Pinpoint the cell where the given text exists, returning its (x, y) midpoint coordinate. 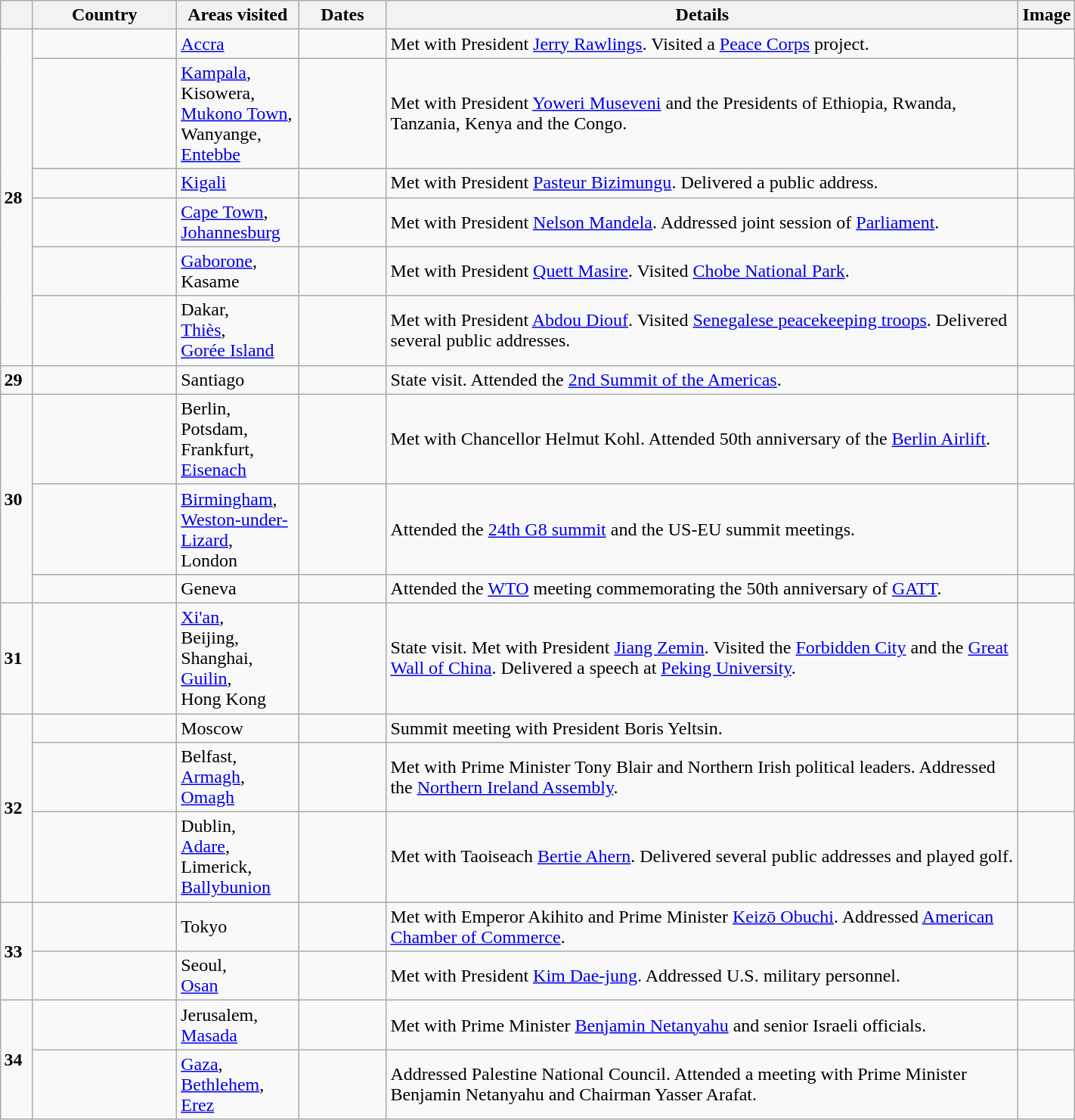
Summit meeting with President Boris Yeltsin. (702, 728)
Image (1046, 15)
Country (104, 15)
Met with President Yoweri Museveni and the Presidents of Ethiopia, Rwanda, Tanzania, Kenya and the Congo. (702, 113)
Xi'an,Beijing,Shanghai,Guilin,Hong Kong (237, 658)
Met with Taoiseach Bertie Ahern. Delivered several public addresses and played golf. (702, 858)
State visit. Attended the 2nd Summit of the Americas. (702, 380)
Gaborone, Kasame (237, 271)
Berlin,Potsdam,Frankfurt,Eisenach (237, 439)
Met with Chancellor Helmut Kohl. Attended 50th anniversary of the Berlin Airlift. (702, 439)
Met with Prime Minister Benjamin Netanyahu and senior Israeli officials. (702, 1025)
State visit. Met with President Jiang Zemin. Visited the Forbidden City and the Great Wall of China. Delivered a speech at Peking University. (702, 658)
Birmingham,Weston-under-Lizard,London (237, 529)
34 (17, 1060)
Moscow (237, 728)
32 (17, 808)
Met with President Pasteur Bizimungu. Delivered a public address. (702, 183)
Dates (342, 15)
29 (17, 380)
Seoul,Osan (237, 976)
31 (17, 658)
Kampala,Kisowera,Mukono Town,Wanyange,Entebbe (237, 113)
Met with President Kim Dae-jung. Addressed U.S. military personnel. (702, 976)
Addressed Palestine National Council. Attended a meeting with Prime Minister Benjamin Netanyahu and Chairman Yasser Arafat. (702, 1084)
Gaza,Bethlehem,Erez (237, 1084)
Dakar,Thiès,Gorée Island (237, 330)
Dublin,Adare,Limerick,Ballybunion (237, 858)
28 (17, 197)
30 (17, 498)
Met with Emperor Akihito and Prime Minister Keizō Obuchi. Addressed American Chamber of Commerce. (702, 927)
Jerusalem,Masada (237, 1025)
Attended the 24th G8 summit and the US-EU summit meetings. (702, 529)
Met with President Quett Masire. Visited Chobe National Park. (702, 271)
Details (702, 15)
Areas visited (237, 15)
Attended the WTO meeting commemorating the 50th anniversary of GATT. (702, 588)
Cape Town,Johannesburg (237, 222)
Met with President Nelson Mandela. Addressed joint session of Parliament. (702, 222)
Met with Prime Minister Tony Blair and Northern Irish political leaders. Addressed the Northern Ireland Assembly. (702, 777)
Accra (237, 44)
Geneva (237, 588)
33 (17, 951)
Santiago (237, 380)
Met with President Abdou Diouf. Visited Senegalese peacekeeping troops. Delivered several public addresses. (702, 330)
Belfast,Armagh, Omagh (237, 777)
Kigali (237, 183)
Tokyo (237, 927)
Met with President Jerry Rawlings. Visited a Peace Corps project. (702, 44)
